Return the [x, y] coordinate for the center point of the cell that contains the specified text.  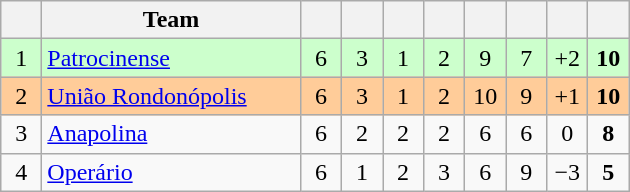
7 [526, 58]
5 [608, 172]
4 [22, 172]
−3 [568, 172]
Operário [172, 172]
8 [608, 134]
Anapolina [172, 134]
União Rondonópolis [172, 96]
Team [172, 20]
+2 [568, 58]
+1 [568, 96]
0 [568, 134]
Patrocinense [172, 58]
